Locate the cell with the specified text and output its [X, Y] center coordinate. 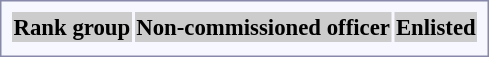
Enlisted [436, 27]
Non-commissioned officer [264, 27]
Rank group [72, 27]
